Return the [X, Y] coordinate for the center point of the cell that contains the specified text.  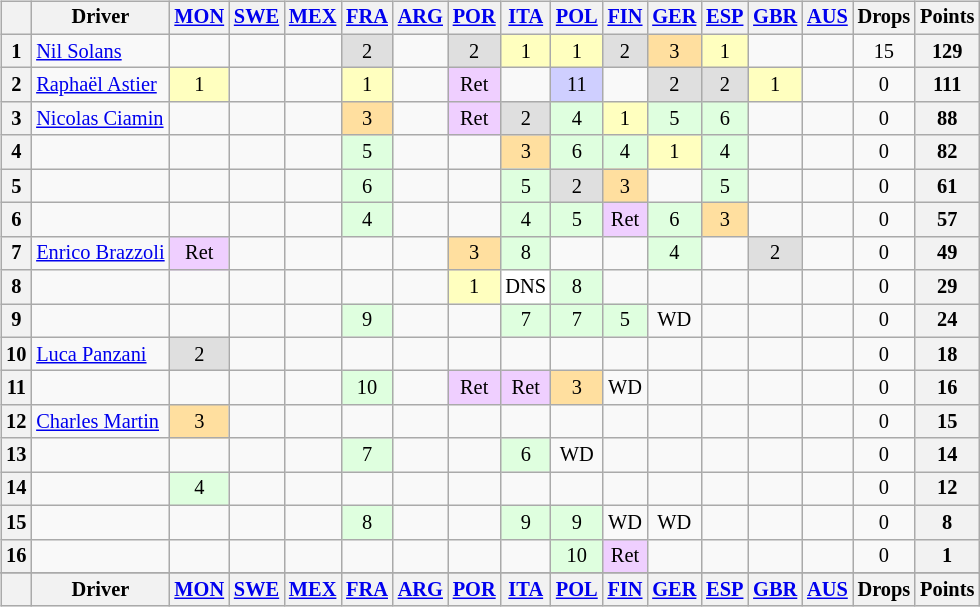
Nicolas Ciamin [100, 119]
DNS [526, 287]
Nil Solans [100, 51]
Enrico Brazzoli [100, 253]
18 [947, 354]
24 [947, 321]
111 [947, 85]
Raphaël Astier [100, 85]
61 [947, 186]
129 [947, 51]
13 [16, 455]
49 [947, 253]
57 [947, 220]
Charles Martin [100, 422]
Luca Panzani [100, 354]
29 [947, 287]
82 [947, 152]
88 [947, 119]
